From the cell containing the given text, extract its center point as [x, y] coordinate. 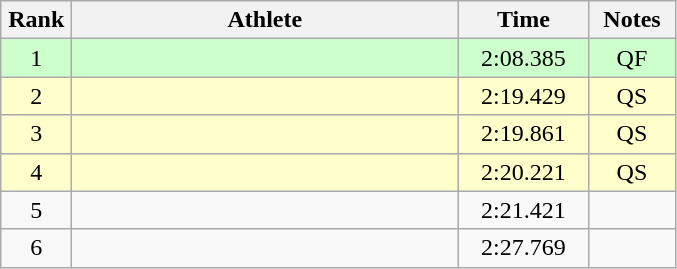
5 [36, 210]
2:21.421 [524, 210]
2:27.769 [524, 248]
6 [36, 248]
Rank [36, 20]
Notes [632, 20]
2 [36, 96]
Time [524, 20]
2:19.429 [524, 96]
3 [36, 134]
2:19.861 [524, 134]
4 [36, 172]
2:20.221 [524, 172]
1 [36, 58]
Athlete [265, 20]
2:08.385 [524, 58]
QF [632, 58]
